From the cell containing the given text, extract its center point as (x, y) coordinate. 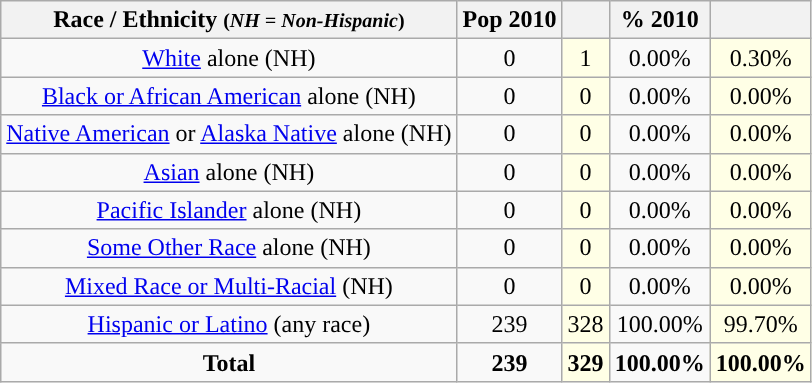
Native American or Alaska Native alone (NH) (229, 134)
Total (229, 362)
Some Other Race alone (NH) (229, 248)
329 (586, 362)
Hispanic or Latino (any race) (229, 324)
99.70% (760, 324)
1 (586, 58)
Race / Ethnicity (NH = Non-Hispanic) (229, 20)
% 2010 (660, 20)
Asian alone (NH) (229, 172)
0.30% (760, 58)
Mixed Race or Multi-Racial (NH) (229, 286)
Black or African American alone (NH) (229, 96)
Pop 2010 (510, 20)
Pacific Islander alone (NH) (229, 210)
White alone (NH) (229, 58)
328 (586, 324)
